Detect which cell encompasses the target text, then output its (X, Y) center coordinate. 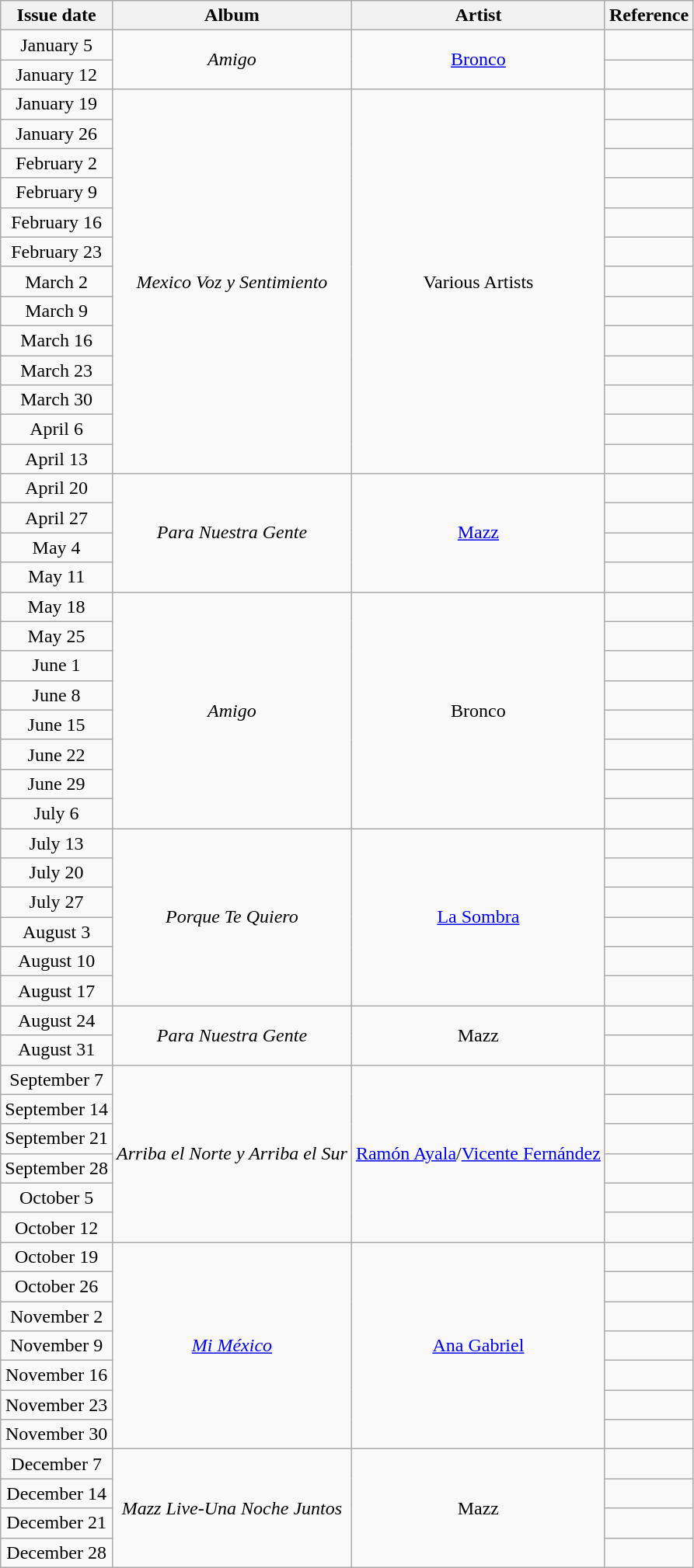
August 3 (57, 932)
July 20 (57, 873)
August 10 (57, 961)
November 9 (57, 1346)
September 14 (57, 1109)
February 16 (57, 222)
June 15 (57, 725)
La Sombra (478, 916)
October 19 (57, 1257)
March 30 (57, 400)
April 13 (57, 459)
January 12 (57, 75)
October 12 (57, 1227)
Ramón Ayala/Vicente Fernández (478, 1153)
Various Artists (478, 281)
February 23 (57, 252)
September 7 (57, 1080)
March 16 (57, 340)
February 9 (57, 193)
Issue date (57, 16)
July 6 (57, 813)
July 13 (57, 843)
December 21 (57, 1523)
May 11 (57, 577)
April 27 (57, 518)
March 9 (57, 311)
April 6 (57, 429)
December 14 (57, 1493)
Mexico Voz y Sentimiento (232, 281)
November 30 (57, 1434)
Mi México (232, 1345)
March 2 (57, 281)
August 31 (57, 1050)
July 27 (57, 902)
November 2 (57, 1316)
January 5 (57, 45)
May 4 (57, 548)
January 19 (57, 104)
May 18 (57, 607)
October 5 (57, 1198)
April 20 (57, 488)
Album (232, 16)
November 23 (57, 1405)
June 1 (57, 666)
November 16 (57, 1375)
October 26 (57, 1286)
June 29 (57, 784)
June 22 (57, 754)
Mazz Live-Una Noche Juntos (232, 1508)
June 8 (57, 695)
August 24 (57, 1020)
August 17 (57, 991)
January 26 (57, 134)
September 28 (57, 1168)
March 23 (57, 370)
Arriba el Norte y Arriba el Sur (232, 1153)
September 21 (57, 1139)
February 2 (57, 163)
Artist (478, 16)
December 28 (57, 1552)
Ana Gabriel (478, 1345)
Reference (648, 16)
December 7 (57, 1464)
Porque Te Quiero (232, 916)
May 25 (57, 636)
